From the cell containing the given text, extract its center point as (X, Y) coordinate. 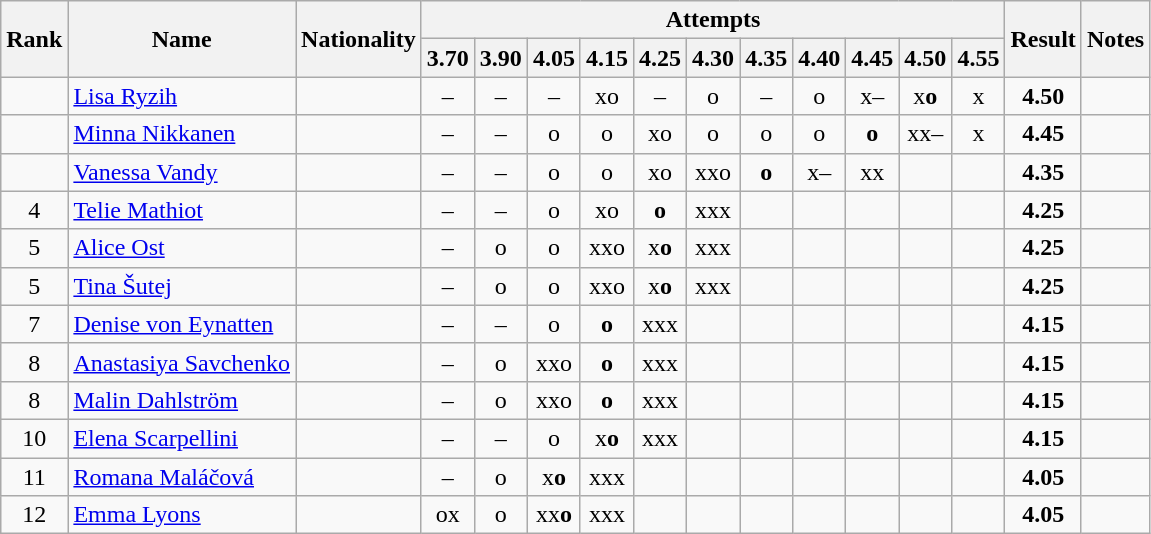
4 (34, 210)
Denise von Eynatten (182, 324)
Lisa Ryzih (182, 96)
Anastasiya Savchenko (182, 362)
Notes (1115, 39)
12 (34, 515)
xx– (926, 134)
xx (872, 172)
Rank (34, 39)
Result (1043, 39)
Romana Maláčová (182, 477)
Malin Dahlström (182, 400)
ox (448, 515)
Tina Šutej (182, 286)
Emma Lyons (182, 515)
3.70 (448, 58)
4.55 (978, 58)
Elena Scarpellini (182, 438)
Name (182, 39)
11 (34, 477)
Alice Ost (182, 248)
Nationality (359, 39)
Minna Nikkanen (182, 134)
Attempts (713, 20)
10 (34, 438)
3.90 (500, 58)
4.30 (714, 58)
7 (34, 324)
Vanessa Vandy (182, 172)
Telie Mathiot (182, 210)
4.40 (820, 58)
